Search for the cell housing the specified text and yield its [x, y] center coordinate. 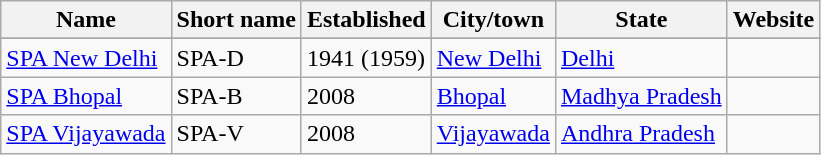
Delhi [641, 58]
SPA New Delhi [86, 58]
Short name [236, 20]
SPA Bhopal [86, 96]
SPA Vijayawada [86, 134]
State [641, 20]
SPA-B [236, 96]
Andhra Pradesh [641, 134]
SPA-D [236, 58]
Bhopal [493, 96]
Vijayawada [493, 134]
Name [86, 20]
City/town [493, 20]
1941 (1959) [366, 58]
SPA-V [236, 134]
Established [366, 20]
Website [773, 20]
Madhya Pradesh [641, 96]
New Delhi [493, 58]
